For the text-containing cell, return its midpoint in [x, y] coordinate format. 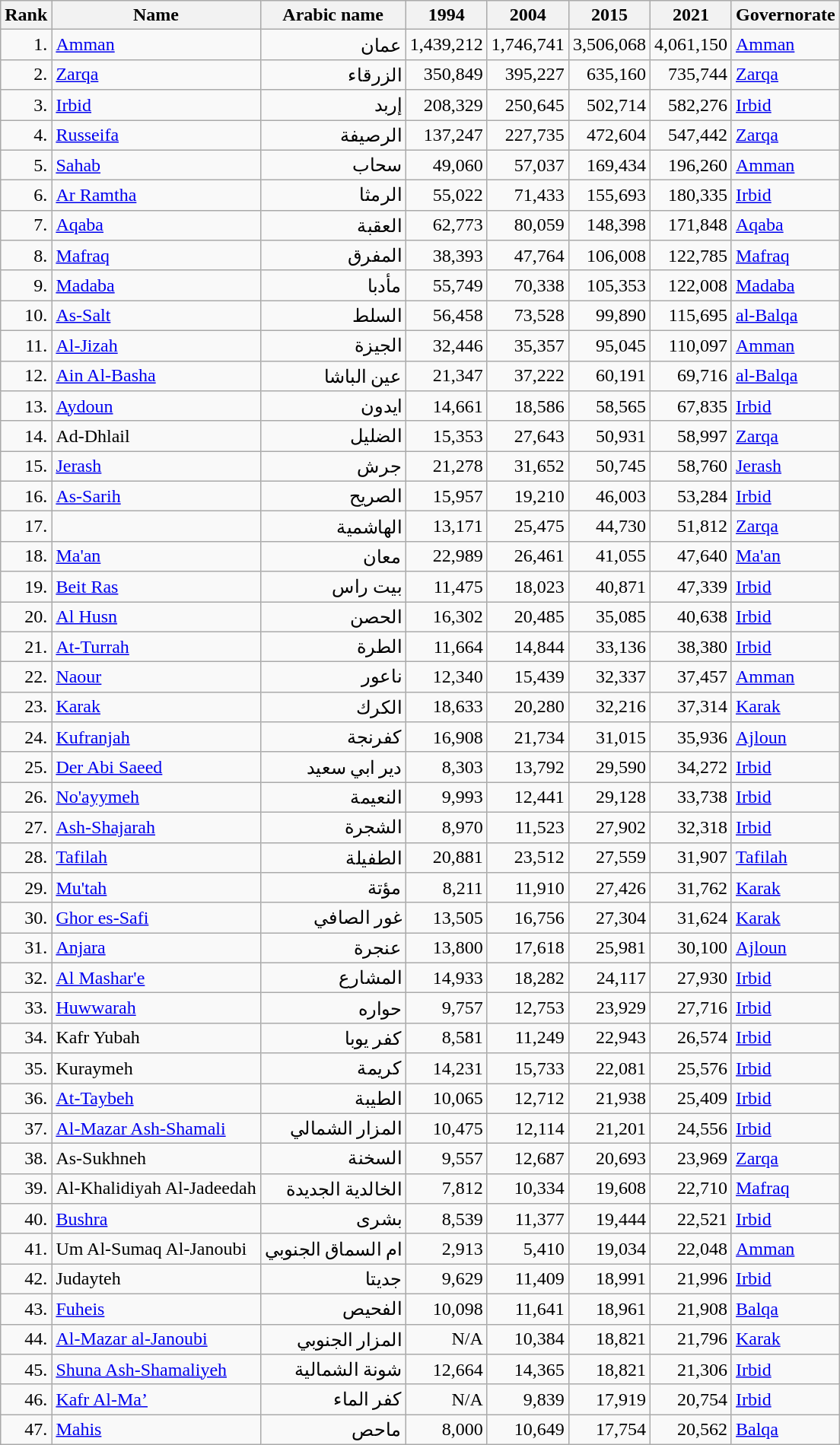
44. [26, 1339]
14. [26, 436]
10,098 [446, 1309]
14,365 [528, 1370]
Governorate [785, 15]
29,590 [609, 767]
دير ابي سعيد [333, 767]
70,338 [528, 285]
105,353 [609, 285]
15,957 [446, 496]
19. [26, 587]
25,475 [528, 527]
250,645 [528, 105]
58,997 [691, 436]
11. [26, 345]
13,171 [446, 527]
24,117 [609, 978]
2021 [691, 15]
29,128 [609, 797]
2004 [528, 15]
31,652 [528, 466]
9,839 [528, 1399]
As-Salt [156, 316]
37,314 [691, 707]
Al-Khalidiyah Al-Jadeedah [156, 1189]
106,008 [609, 256]
18,961 [609, 1309]
جديتا [333, 1279]
53,284 [691, 496]
Kufranjah [156, 737]
كفرنجة [333, 737]
سحاب [333, 165]
115,695 [691, 316]
582,276 [691, 105]
27. [26, 827]
معان [333, 556]
At-Taybeh [156, 1099]
196,260 [691, 165]
11,641 [528, 1309]
12,664 [446, 1370]
32,446 [446, 345]
جرش [333, 466]
110,097 [691, 345]
8,970 [446, 827]
26. [26, 797]
31. [26, 948]
الفحيص [333, 1309]
22,048 [691, 1249]
المشارع [333, 978]
Shuna Ash-Shamaliyeh [156, 1370]
Ash-Shajarah [156, 827]
12,114 [528, 1128]
33. [26, 1008]
Um Al-Sumaq Al-Janoubi [156, 1249]
17. [26, 527]
6. [26, 196]
18,023 [528, 587]
11,475 [446, 587]
إربد [333, 105]
Naour [156, 677]
السلط [333, 316]
9. [26, 285]
137,247 [446, 135]
8,581 [446, 1038]
56,458 [446, 316]
17,919 [609, 1399]
33,738 [691, 797]
8. [26, 256]
46. [26, 1399]
30,100 [691, 948]
4. [26, 135]
10,475 [446, 1128]
2,913 [446, 1249]
Ghor es-Safi [156, 918]
9,557 [446, 1159]
26,574 [691, 1038]
12. [26, 376]
38. [26, 1159]
99,890 [609, 316]
30. [26, 918]
النعيمة [333, 797]
العقبة [333, 225]
20,754 [691, 1399]
21,734 [528, 737]
كفر يوبا [333, 1038]
27,643 [528, 436]
80,059 [528, 225]
16,756 [528, 918]
11,377 [528, 1219]
Anjara [156, 948]
22,710 [691, 1189]
Al-Mazar Ash-Shamali [156, 1128]
25,576 [691, 1068]
عمان [333, 45]
Rank [26, 15]
22,521 [691, 1219]
8,000 [446, 1430]
10,334 [528, 1189]
55,022 [446, 196]
547,442 [691, 135]
208,329 [446, 105]
28. [26, 858]
32,216 [609, 707]
35. [26, 1068]
22,989 [446, 556]
25. [26, 767]
47,764 [528, 256]
At-Turrah [156, 647]
13,792 [528, 767]
Ain Al-Basha [156, 376]
13,800 [446, 948]
13. [26, 406]
8,303 [446, 767]
الكرك [333, 707]
27,559 [609, 858]
18,633 [446, 707]
27,426 [609, 888]
السخنة [333, 1159]
51,812 [691, 527]
4,061,150 [691, 45]
122,008 [691, 285]
32,318 [691, 827]
14,231 [446, 1068]
1994 [446, 15]
عين الباشا [333, 376]
180,335 [691, 196]
41,055 [609, 556]
21,938 [609, 1099]
Name [156, 15]
21,347 [446, 376]
Judayteh [156, 1279]
10,065 [446, 1099]
31,624 [691, 918]
Russeifa [156, 135]
11,523 [528, 827]
19,444 [609, 1219]
Fuheis [156, 1309]
45. [26, 1370]
55,749 [446, 285]
19,034 [609, 1249]
169,434 [609, 165]
عنجرة [333, 948]
22,943 [609, 1038]
21,306 [691, 1370]
10. [26, 316]
7. [26, 225]
18,282 [528, 978]
148,398 [609, 225]
40,871 [609, 587]
7,812 [446, 1189]
بيت راس [333, 587]
Ar Ramtha [156, 196]
ام السماق الجنوبي [333, 1249]
17,754 [609, 1430]
Bushra [156, 1219]
14,661 [446, 406]
21,908 [691, 1309]
25,409 [691, 1099]
8,211 [446, 888]
الرمثا [333, 196]
9,629 [446, 1279]
1,746,741 [528, 45]
58,760 [691, 466]
10,649 [528, 1430]
34,272 [691, 767]
الرصيفة [333, 135]
12,687 [528, 1159]
الخالدية الجديدة [333, 1189]
60,191 [609, 376]
المزار الشمالي [333, 1128]
22,081 [609, 1068]
34. [26, 1038]
39. [26, 1189]
Kafr Al-Ma’ [156, 1399]
Huwwarah [156, 1008]
27,902 [609, 827]
69,716 [691, 376]
5. [26, 165]
11,910 [528, 888]
الشجرة [333, 827]
47,339 [691, 587]
32. [26, 978]
35,936 [691, 737]
37. [26, 1128]
23,969 [691, 1159]
42. [26, 1279]
كفر الماء [333, 1399]
15,733 [528, 1068]
227,735 [528, 135]
26,461 [528, 556]
155,693 [609, 196]
No'ayymeh [156, 797]
62,773 [446, 225]
31,762 [691, 888]
122,785 [691, 256]
502,714 [609, 105]
22. [26, 677]
8,539 [446, 1219]
شونة الشمالية [333, 1370]
21. [26, 647]
Ad-Dhlail [156, 436]
الهاشمية [333, 527]
37,222 [528, 376]
ناعور [333, 677]
كريمة [333, 1068]
غور الصافي [333, 918]
36. [26, 1099]
38,380 [691, 647]
73,528 [528, 316]
58,565 [609, 406]
الطرة [333, 647]
35,085 [609, 616]
57,037 [528, 165]
16. [26, 496]
مؤتة [333, 888]
21,278 [446, 466]
3. [26, 105]
20,485 [528, 616]
بشرى [333, 1219]
27,304 [609, 918]
71,433 [528, 196]
350,849 [446, 75]
35,357 [528, 345]
16,908 [446, 737]
12,712 [528, 1099]
2. [26, 75]
20,280 [528, 707]
18. [26, 556]
المزار الجنوبي [333, 1339]
12,753 [528, 1008]
10,384 [528, 1339]
12,441 [528, 797]
1. [26, 45]
ماحص [333, 1430]
21,201 [609, 1128]
15,439 [528, 677]
15,353 [446, 436]
11,409 [528, 1279]
11,664 [446, 647]
حواره [333, 1008]
9,757 [446, 1008]
40. [26, 1219]
As-Sukhneh [156, 1159]
21,996 [691, 1279]
43. [26, 1309]
47,640 [691, 556]
15. [26, 466]
As-Sarih [156, 496]
24. [26, 737]
9,993 [446, 797]
Al Mashar'e [156, 978]
33,136 [609, 647]
27,930 [691, 978]
21,796 [691, 1339]
37,457 [691, 677]
18,991 [609, 1279]
20. [26, 616]
3,506,068 [609, 45]
Sahab [156, 165]
47. [26, 1430]
19,608 [609, 1189]
27,716 [691, 1008]
24,556 [691, 1128]
14,844 [528, 647]
20,562 [691, 1430]
50,931 [609, 436]
49,060 [446, 165]
472,604 [609, 135]
41. [26, 1249]
Al-Jizah [156, 345]
17,618 [528, 948]
735,744 [691, 75]
50,745 [609, 466]
171,848 [691, 225]
18,586 [528, 406]
16,302 [446, 616]
395,227 [528, 75]
1,439,212 [446, 45]
Arabic name [333, 15]
20,881 [446, 858]
المفرق [333, 256]
14,933 [446, 978]
31,907 [691, 858]
31,015 [609, 737]
44,730 [609, 527]
23. [26, 707]
Mu'tah [156, 888]
مأدبا [333, 285]
الزرقاء [333, 75]
20,693 [609, 1159]
32,337 [609, 677]
5,410 [528, 1249]
الصريح [333, 496]
الجيزة [333, 345]
23,929 [609, 1008]
Der Abi Saeed [156, 767]
25,981 [609, 948]
الضليل [333, 436]
الطفيلة [333, 858]
Al-Mazar al-Janoubi [156, 1339]
Al Husn [156, 616]
40,638 [691, 616]
Kuraymeh [156, 1068]
الطيبة [333, 1099]
12,340 [446, 677]
11,249 [528, 1038]
Mahis [156, 1430]
95,045 [609, 345]
Kafr Yubah [156, 1038]
Beit Ras [156, 587]
13,505 [446, 918]
46,003 [609, 496]
ايدون [333, 406]
الحصن [333, 616]
23,512 [528, 858]
2015 [609, 15]
38,393 [446, 256]
19,210 [528, 496]
635,160 [609, 75]
29. [26, 888]
Aydoun [156, 406]
67,835 [691, 406]
